Return the (x, y) coordinate for the center point of the cell that contains the specified text.  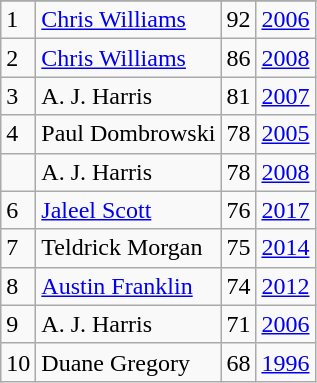
9 (18, 324)
Teldrick Morgan (128, 248)
Austin Franklin (128, 286)
1 (18, 20)
81 (238, 96)
71 (238, 324)
75 (238, 248)
Jaleel Scott (128, 210)
4 (18, 134)
Duane Gregory (128, 362)
10 (18, 362)
1996 (286, 362)
2007 (286, 96)
2005 (286, 134)
2014 (286, 248)
2012 (286, 286)
7 (18, 248)
86 (238, 58)
6 (18, 210)
74 (238, 286)
2017 (286, 210)
3 (18, 96)
68 (238, 362)
8 (18, 286)
76 (238, 210)
Paul Dombrowski (128, 134)
92 (238, 20)
2 (18, 58)
